Scan for the cell matching the given text and deliver its (X, Y) coordinate at center. 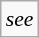
see (20, 19)
